Return [x, y] of the center of cell containing provided text 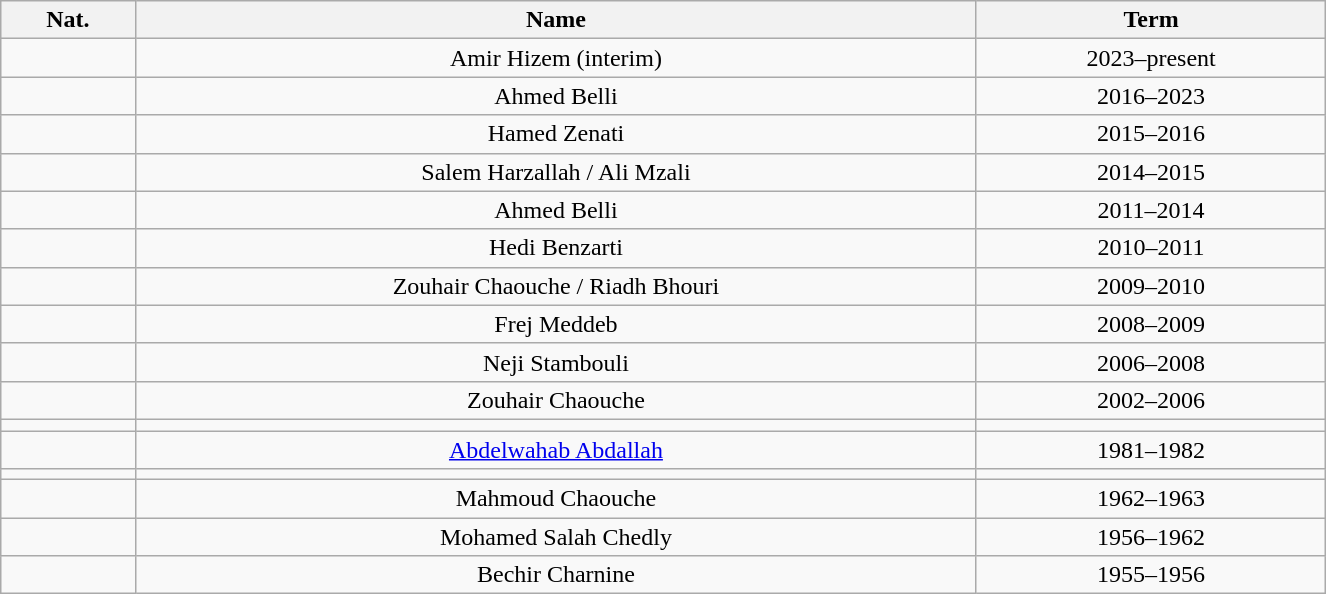
Mohamed Salah Chedly [556, 537]
Frej Meddeb [556, 324]
Neji Stambouli [556, 362]
2014–2015 [1151, 172]
Mahmoud Chaouche [556, 499]
Bechir Charnine [556, 575]
Nat. [68, 20]
2008–2009 [1151, 324]
1956–1962 [1151, 537]
Name [556, 20]
2002–2006 [1151, 400]
Zouhair Chaouche / Riadh Bhouri [556, 286]
2015–2016 [1151, 134]
1981–1982 [1151, 449]
Zouhair Chaouche [556, 400]
2010–2011 [1151, 248]
2009–2010 [1151, 286]
2023–present [1151, 58]
Hedi Benzarti [556, 248]
2016–2023 [1151, 96]
2011–2014 [1151, 210]
1955–1956 [1151, 575]
Abdelwahab Abdallah [556, 449]
1962–1963 [1151, 499]
Term [1151, 20]
Salem Harzallah / Ali Mzali [556, 172]
Hamed Zenati [556, 134]
Amir Hizem (interim) [556, 58]
2006–2008 [1151, 362]
